Search for the cell housing the specified text and yield its (X, Y) center coordinate. 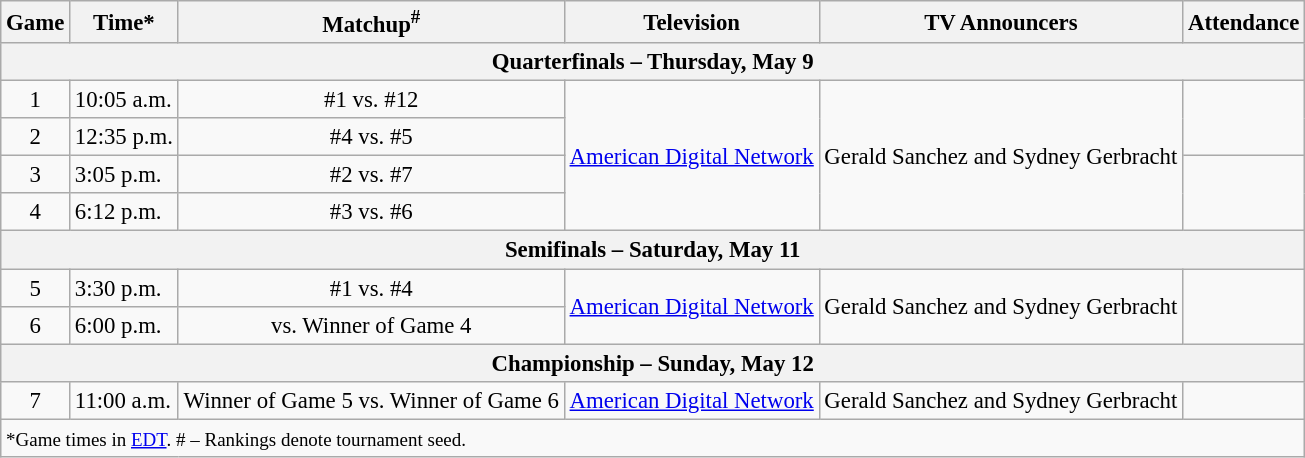
10:05 a.m. (124, 100)
Game (36, 22)
6:12 p.m. (124, 213)
1 (36, 100)
3 (36, 175)
vs. Winner of Game 4 (371, 325)
3:30 p.m. (124, 288)
11:00 a.m. (124, 400)
5 (36, 288)
#1 vs. #4 (371, 288)
Championship – Sunday, May 12 (653, 363)
4 (36, 213)
Quarterfinals – Thursday, May 9 (653, 62)
Semifinals – Saturday, May 11 (653, 250)
*Game times in EDT. # – Rankings denote tournament seed. (653, 438)
6 (36, 325)
Attendance (1244, 22)
12:35 p.m. (124, 137)
TV Announcers (1001, 22)
Winner of Game 5 vs. Winner of Game 6 (371, 400)
3:05 p.m. (124, 175)
#2 vs. #7 (371, 175)
#4 vs. #5 (371, 137)
7 (36, 400)
Television (692, 22)
Matchup# (371, 22)
2 (36, 137)
#3 vs. #6 (371, 213)
#1 vs. #12 (371, 100)
Time* (124, 22)
6:00 p.m. (124, 325)
